Output the [X, Y] coordinate of the center of the cell containing the given text.  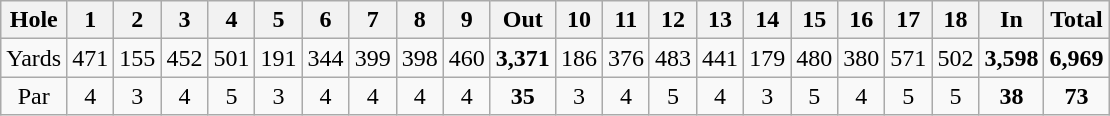
398 [420, 58]
399 [372, 58]
13 [720, 20]
73 [1076, 96]
6 [326, 20]
6,969 [1076, 58]
9 [466, 20]
Par [34, 96]
441 [720, 58]
155 [138, 58]
14 [768, 20]
179 [768, 58]
16 [862, 20]
Hole [34, 20]
460 [466, 58]
15 [814, 20]
3,371 [522, 58]
17 [908, 20]
502 [956, 58]
8 [420, 20]
480 [814, 58]
471 [90, 58]
571 [908, 58]
18 [956, 20]
7 [372, 20]
10 [578, 20]
In [1012, 20]
501 [232, 58]
12 [672, 20]
1 [90, 20]
191 [278, 58]
186 [578, 58]
376 [626, 58]
Out [522, 20]
Total [1076, 20]
38 [1012, 96]
452 [184, 58]
3,598 [1012, 58]
Yards [34, 58]
483 [672, 58]
2 [138, 20]
344 [326, 58]
380 [862, 58]
35 [522, 96]
11 [626, 20]
